Capture the cell that displays the provided text and extract its [X, Y] central coordinate. 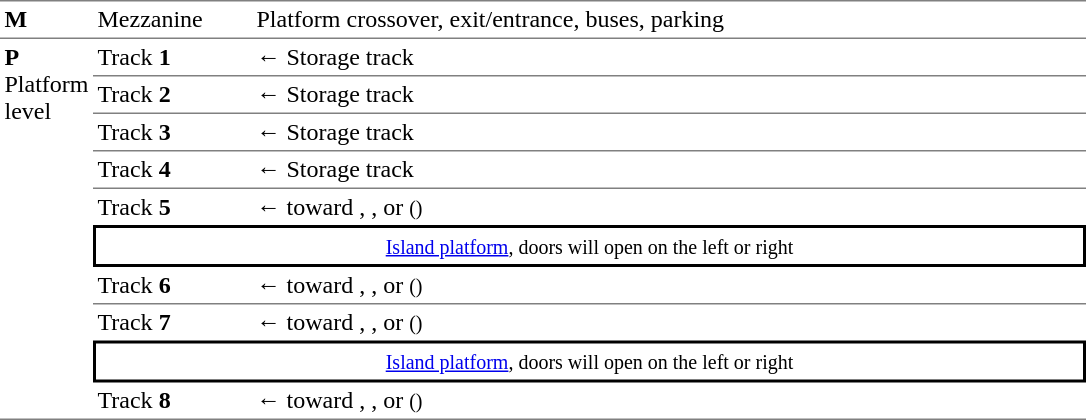
Track 1 [172, 57]
Platform crossover, exit/entrance, buses, parking [669, 19]
Track 4 [172, 169]
Mezzanine [172, 19]
M [46, 19]
PPlatform level [46, 229]
Track 3 [172, 131]
Track 2 [172, 94]
Track 6 [172, 286]
Track 7 [172, 322]
Track 8 [172, 401]
Track 5 [172, 207]
